Search for the cell housing the specified text and yield its (X, Y) center coordinate. 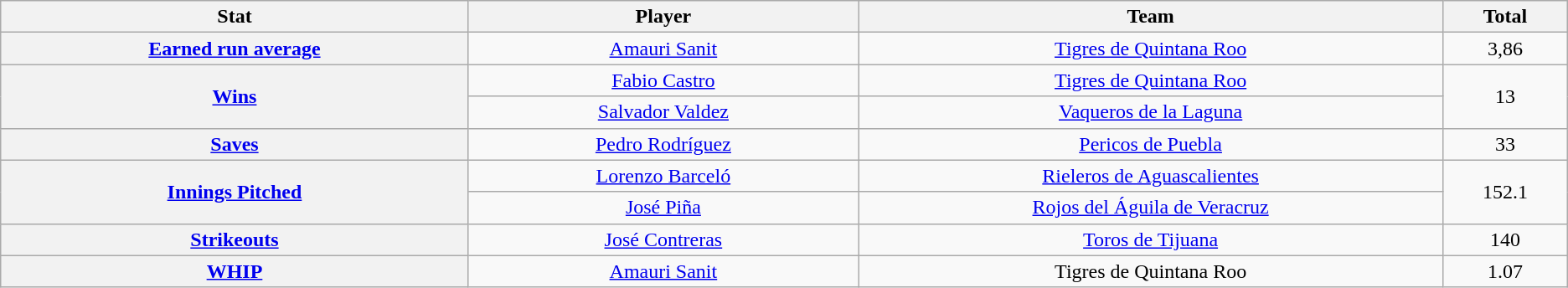
Stat (235, 17)
33 (1506, 144)
Total (1506, 17)
Fabio Castro (663, 80)
WHIP (235, 271)
13 (1506, 96)
Pedro Rodríguez (663, 144)
3,86 (1506, 49)
1.07 (1506, 271)
Team (1151, 17)
Pericos de Puebla (1151, 144)
Lorenzo Barceló (663, 176)
Rojos del Águila de Veracruz (1151, 208)
140 (1506, 239)
José Contreras (663, 239)
José Piña (663, 208)
Salvador Valdez (663, 112)
Innings Pitched (235, 192)
Wins (235, 96)
Saves (235, 144)
Player (663, 17)
Earned run average (235, 49)
Rieleros de Aguascalientes (1151, 176)
Toros de Tijuana (1151, 239)
152.1 (1506, 192)
Strikeouts (235, 239)
Vaqueros de la Laguna (1151, 112)
